Return [X, Y] of the center of cell containing provided text 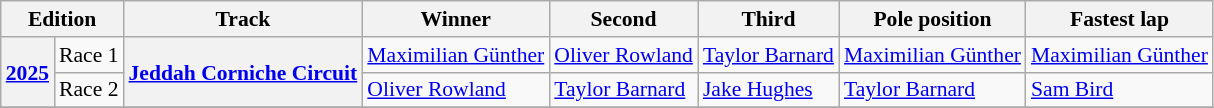
Sam Bird [1120, 90]
Third [768, 19]
Jeddah Corniche Circuit [244, 72]
Fastest lap [1120, 19]
Jake Hughes [768, 90]
Edition [62, 19]
Race 2 [88, 90]
Second [624, 19]
Race 1 [88, 55]
Pole position [932, 19]
Winner [456, 19]
2025 [28, 72]
Track [244, 19]
